For the text-containing cell, return its midpoint in [X, Y] coordinate format. 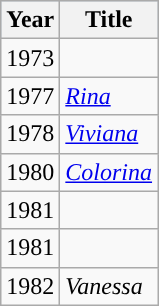
Colorina [109, 172]
1982 [30, 286]
Rina [109, 96]
Vanessa [109, 286]
Year [30, 20]
Title [109, 20]
1980 [30, 172]
1978 [30, 134]
1977 [30, 96]
Viviana [109, 134]
1973 [30, 58]
